From the cell containing the given text, extract its center point as (X, Y) coordinate. 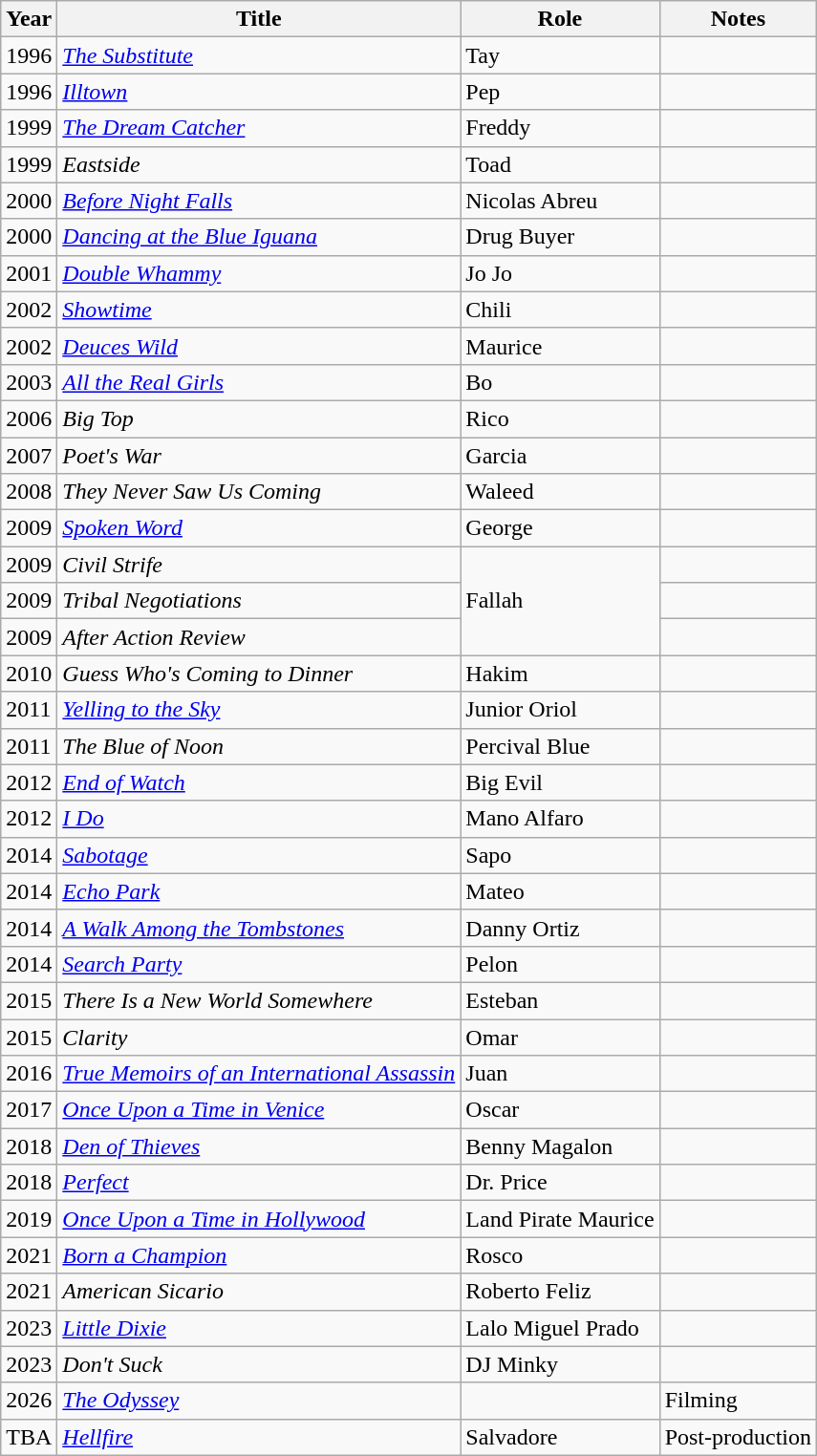
Maurice (560, 346)
Once Upon a Time in Venice (259, 1110)
Once Upon a Time in Hollywood (259, 1219)
All the Real Girls (259, 382)
American Sicario (259, 1292)
2010 (29, 674)
Showtime (259, 310)
Omar (560, 1037)
Perfect (259, 1183)
Sabotage (259, 855)
2006 (29, 418)
Dancing at the Blue Iguana (259, 237)
Big Evil (560, 782)
2008 (29, 492)
Born a Champion (259, 1255)
End of Watch (259, 782)
Tay (560, 55)
2003 (29, 382)
Rico (560, 418)
I Do (259, 819)
There Is a New World Somewhere (259, 1000)
Guess Who's Coming to Dinner (259, 674)
They Never Saw Us Coming (259, 492)
2026 (29, 1401)
Echo Park (259, 891)
Benny Magalon (560, 1146)
Jo Jo (560, 273)
Drug Buyer (560, 237)
Poet's War (259, 456)
Fallah (560, 601)
Tribal Negotiations (259, 601)
Pelon (560, 964)
Lalo Miguel Prado (560, 1328)
Don't Suck (259, 1364)
Land Pirate Maurice (560, 1219)
Toad (560, 164)
Title (259, 19)
The Substitute (259, 55)
Post-production (738, 1437)
Filming (738, 1401)
Roberto Feliz (560, 1292)
Mateo (560, 891)
Deuces Wild (259, 346)
Double Whammy (259, 273)
2016 (29, 1074)
Big Top (259, 418)
Spoken Word (259, 528)
Little Dixie (259, 1328)
Dr. Price (560, 1183)
2019 (29, 1219)
The Blue of Noon (259, 746)
Sapo (560, 855)
2001 (29, 273)
Eastside (259, 164)
Den of Thieves (259, 1146)
Bo (560, 382)
After Action Review (259, 637)
Illtown (259, 92)
2007 (29, 456)
George (560, 528)
Civil Strife (259, 565)
Freddy (560, 128)
Juan (560, 1074)
Salvadore (560, 1437)
Percival Blue (560, 746)
Before Night Falls (259, 201)
Mano Alfaro (560, 819)
Rosco (560, 1255)
Garcia (560, 456)
Role (560, 19)
The Odyssey (259, 1401)
Hellfire (259, 1437)
The Dream Catcher (259, 128)
Waleed (560, 492)
Clarity (259, 1037)
DJ Minky (560, 1364)
A Walk Among the Tombstones (259, 928)
Search Party (259, 964)
2017 (29, 1110)
Nicolas Abreu (560, 201)
Chili (560, 310)
Hakim (560, 674)
Yelling to the Sky (259, 710)
Year (29, 19)
Oscar (560, 1110)
Junior Oriol (560, 710)
Danny Ortiz (560, 928)
Pep (560, 92)
Notes (738, 19)
Esteban (560, 1000)
True Memoirs of an International Assassin (259, 1074)
TBA (29, 1437)
